Provide the (X, Y) coordinate of the cell's center where the given text is located.  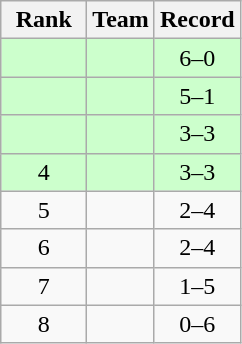
7 (44, 286)
6 (44, 248)
1–5 (197, 286)
5 (44, 210)
Record (197, 20)
8 (44, 324)
5–1 (197, 96)
6–0 (197, 58)
Rank (44, 20)
4 (44, 172)
0–6 (197, 324)
Team (121, 20)
